Detect which cell encompasses the target text, then output its (x, y) center coordinate. 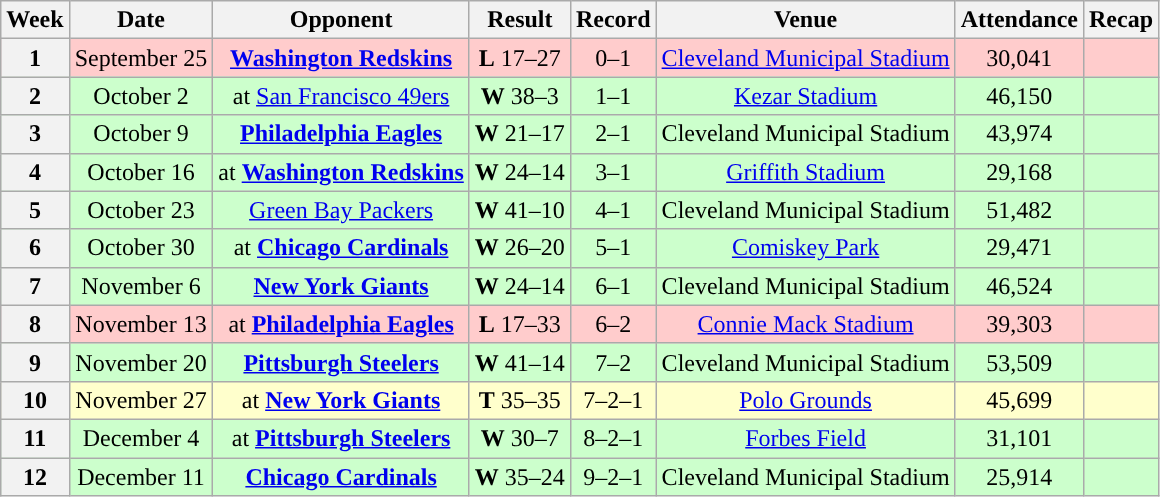
at Philadelphia Eagles (341, 324)
September 25 (141, 58)
December 11 (141, 477)
at New York Giants (341, 400)
9–2–1 (613, 477)
29,471 (1019, 248)
W 41–14 (520, 362)
October 9 (141, 134)
46,150 (1019, 96)
6–1 (613, 286)
W 35–24 (520, 477)
Forbes Field (806, 438)
1–1 (613, 96)
Griffith Stadium (806, 172)
4–1 (613, 210)
43,974 (1019, 134)
Kezar Stadium (806, 96)
W 30–7 (520, 438)
W 38–3 (520, 96)
6–2 (613, 324)
7–2–1 (613, 400)
4 (35, 172)
Chicago Cardinals (341, 477)
9 (35, 362)
November 27 (141, 400)
Week (35, 20)
39,303 (1019, 324)
W 26–20 (520, 248)
7–2 (613, 362)
5 (35, 210)
Date (141, 20)
1 (35, 58)
New York Giants (341, 286)
Pittsburgh Steelers (341, 362)
Attendance (1019, 20)
Venue (806, 20)
8 (35, 324)
Comiskey Park (806, 248)
Recap (1120, 20)
at Washington Redskins (341, 172)
November 20 (141, 362)
November 13 (141, 324)
October 2 (141, 96)
2–1 (613, 134)
53,509 (1019, 362)
5–1 (613, 248)
Green Bay Packers (341, 210)
at Pittsburgh Steelers (341, 438)
L 17–33 (520, 324)
11 (35, 438)
10 (35, 400)
46,524 (1019, 286)
October 23 (141, 210)
45,699 (1019, 400)
Polo Grounds (806, 400)
29,168 (1019, 172)
October 30 (141, 248)
Connie Mack Stadium (806, 324)
7 (35, 286)
0–1 (613, 58)
W 41–10 (520, 210)
3 (35, 134)
Record (613, 20)
at San Francisco 49ers (341, 96)
Washington Redskins (341, 58)
12 (35, 477)
W 21–17 (520, 134)
December 4 (141, 438)
Opponent (341, 20)
T 35–35 (520, 400)
6 (35, 248)
at Chicago Cardinals (341, 248)
2 (35, 96)
25,914 (1019, 477)
L 17–27 (520, 58)
31,101 (1019, 438)
October 16 (141, 172)
November 6 (141, 286)
Result (520, 20)
3–1 (613, 172)
8–2–1 (613, 438)
Philadelphia Eagles (341, 134)
51,482 (1019, 210)
30,041 (1019, 58)
